Find where the given text appears and provide that cell's center as [X, Y] coordinate. 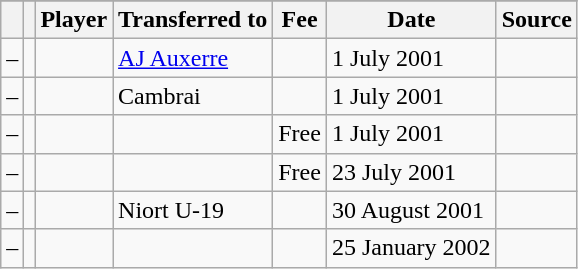
Fee [300, 20]
AJ Auxerre [193, 58]
Cambrai [193, 96]
25 January 2002 [411, 248]
Transferred to [193, 20]
Date [411, 20]
Player [74, 20]
Niort U-19 [193, 210]
23 July 2001 [411, 172]
Source [536, 20]
30 August 2001 [411, 210]
